Search for the cell housing the specified text and yield its (x, y) center coordinate. 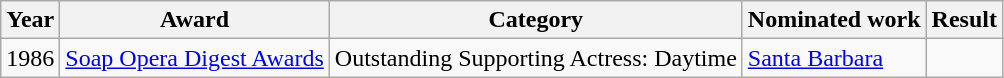
Outstanding Supporting Actress: Daytime (536, 58)
Category (536, 20)
1986 (30, 58)
Santa Barbara (834, 58)
Result (964, 20)
Soap Opera Digest Awards (194, 58)
Year (30, 20)
Nominated work (834, 20)
Award (194, 20)
